Capture the cell that displays the provided text and extract its [X, Y] central coordinate. 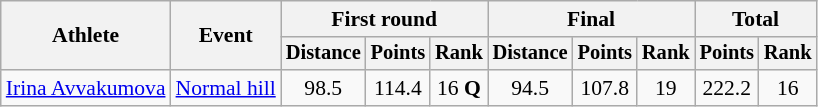
Athlete [86, 36]
Final [592, 19]
Irina Avvakumova [86, 88]
19 [666, 88]
94.5 [530, 88]
Event [226, 36]
222.2 [727, 88]
16 Q [459, 88]
98.5 [324, 88]
First round [384, 19]
107.8 [605, 88]
16 [788, 88]
114.4 [398, 88]
Total [756, 19]
Normal hill [226, 88]
